Pinpoint the cell where the given text exists, returning its [x, y] midpoint coordinate. 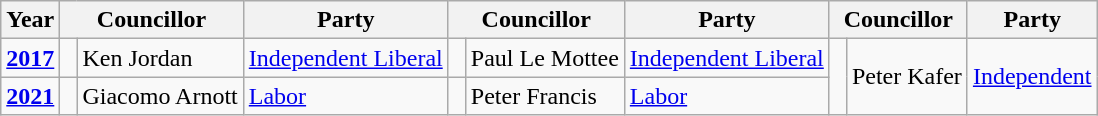
Independent [1032, 77]
Peter Francis [544, 96]
Ken Jordan [160, 58]
Giacomo Arnott [160, 96]
Paul Le Mottee [544, 58]
Year [30, 20]
2021 [30, 96]
2017 [30, 58]
Peter Kafer [906, 77]
